From the cell containing the given text, extract its center point as (x, y) coordinate. 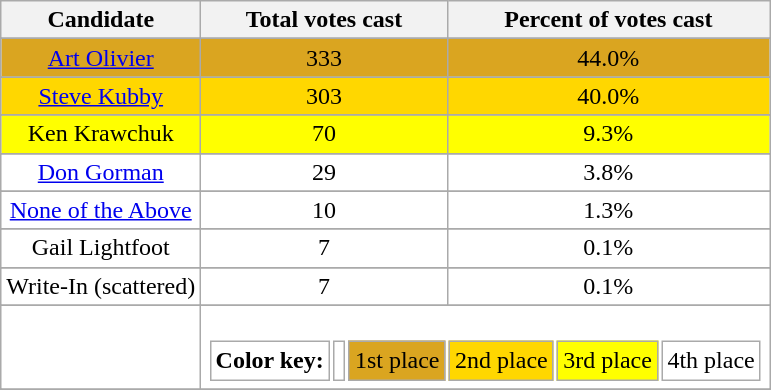
None of the Above (101, 210)
3rd place (608, 361)
Gail Lightfoot (101, 248)
Don Gorman (101, 172)
1st place (398, 361)
Color key: 1st place 2nd place 3rd place 4th place (486, 347)
29 (324, 172)
333 (324, 58)
70 (324, 134)
Color key: (270, 361)
Total votes cast (324, 20)
2nd place (502, 361)
44.0% (608, 58)
Steve Kubby (101, 96)
Write-In (scattered) (101, 286)
4th place (711, 361)
303 (324, 96)
1.3% (608, 210)
3.8% (608, 172)
Candidate (101, 20)
9.3% (608, 134)
10 (324, 210)
Ken Krawchuk (101, 134)
Art Olivier (101, 58)
Percent of votes cast (608, 20)
40.0% (608, 96)
